Provide the [x, y] coordinate of the cell's center where the given text is located.  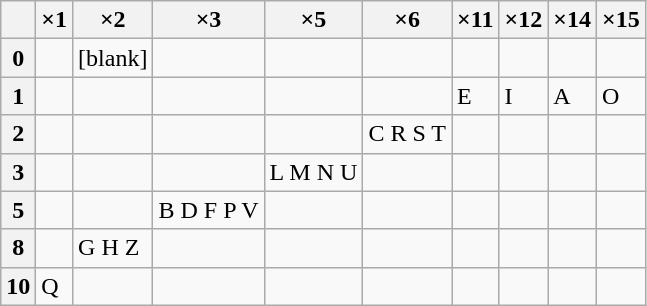
C R S T [408, 134]
×2 [113, 20]
3 [18, 172]
0 [18, 58]
×15 [620, 20]
E [476, 96]
A [572, 96]
10 [18, 286]
Q [54, 286]
O [620, 96]
2 [18, 134]
5 [18, 210]
I [524, 96]
×5 [314, 20]
×1 [54, 20]
×14 [572, 20]
×11 [476, 20]
[blank] [113, 58]
×6 [408, 20]
L M N U [314, 172]
×12 [524, 20]
1 [18, 96]
8 [18, 248]
G H Z [113, 248]
B D F P V [208, 210]
×3 [208, 20]
